From the cell containing the given text, extract its center point as (x, y) coordinate. 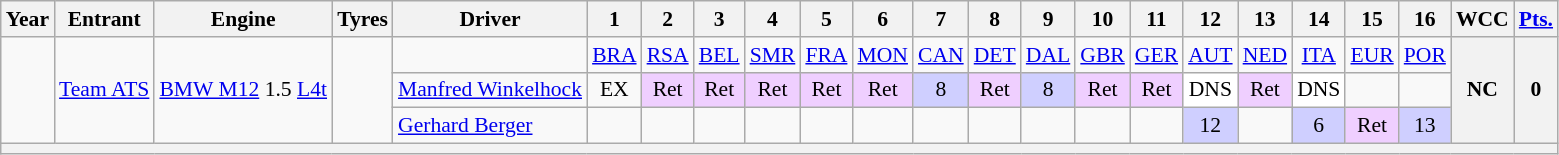
Gerhard Berger (490, 126)
Manfred Winkelhock (490, 90)
FRA (826, 55)
POR (1425, 55)
Driver (490, 19)
BRA (614, 55)
WCC (1482, 19)
BEL (720, 55)
11 (1156, 19)
Entrant (104, 19)
9 (1048, 19)
GER (1156, 55)
5 (826, 19)
MON (882, 55)
Tyres (362, 19)
15 (1372, 19)
NED (1265, 55)
Team ATS (104, 90)
Year (28, 19)
14 (1318, 19)
ITA (1318, 55)
DAL (1048, 55)
DET (995, 55)
NC (1482, 90)
Engine (243, 19)
SMR (773, 55)
AUT (1210, 55)
10 (1102, 19)
1 (614, 19)
Pts. (1536, 19)
3 (720, 19)
16 (1425, 19)
BMW M12 1.5 L4t (243, 90)
7 (941, 19)
GBR (1102, 55)
2 (668, 19)
CAN (941, 55)
RSA (668, 55)
EX (614, 90)
4 (773, 19)
EUR (1372, 55)
0 (1536, 90)
